Locate the cell with the specified text and output its (X, Y) center coordinate. 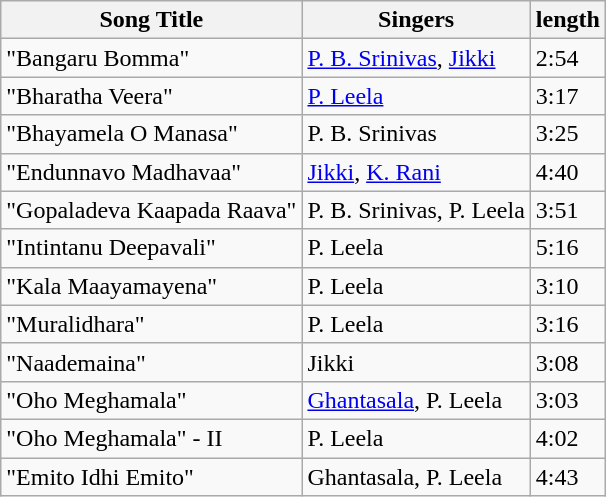
Jikki, K. Rani (416, 172)
Singers (416, 20)
"Bangaru Bomma" (152, 58)
3:10 (568, 286)
Song Title (152, 20)
5:16 (568, 248)
4:02 (568, 438)
2:54 (568, 58)
"Intintanu Deepavali" (152, 248)
3:03 (568, 400)
P. B. Srinivas, Jikki (416, 58)
3:25 (568, 134)
"Muralidhara" (152, 324)
3:08 (568, 362)
"Naademaina" (152, 362)
length (568, 20)
"Emito Idhi Emito" (152, 477)
"Oho Meghamala" (152, 400)
"Oho Meghamala" - II (152, 438)
3:17 (568, 96)
P. B. Srinivas, P. Leela (416, 210)
Jikki (416, 362)
"Gopaladeva Kaapada Raava" (152, 210)
4:43 (568, 477)
"Endunnavo Madhavaa" (152, 172)
3:16 (568, 324)
P. B. Srinivas (416, 134)
"Bharatha Veera" (152, 96)
"Bhayamela O Manasa" (152, 134)
3:51 (568, 210)
4:40 (568, 172)
"Kala Maayamayena" (152, 286)
